From the cell containing the given text, extract its center point as (x, y) coordinate. 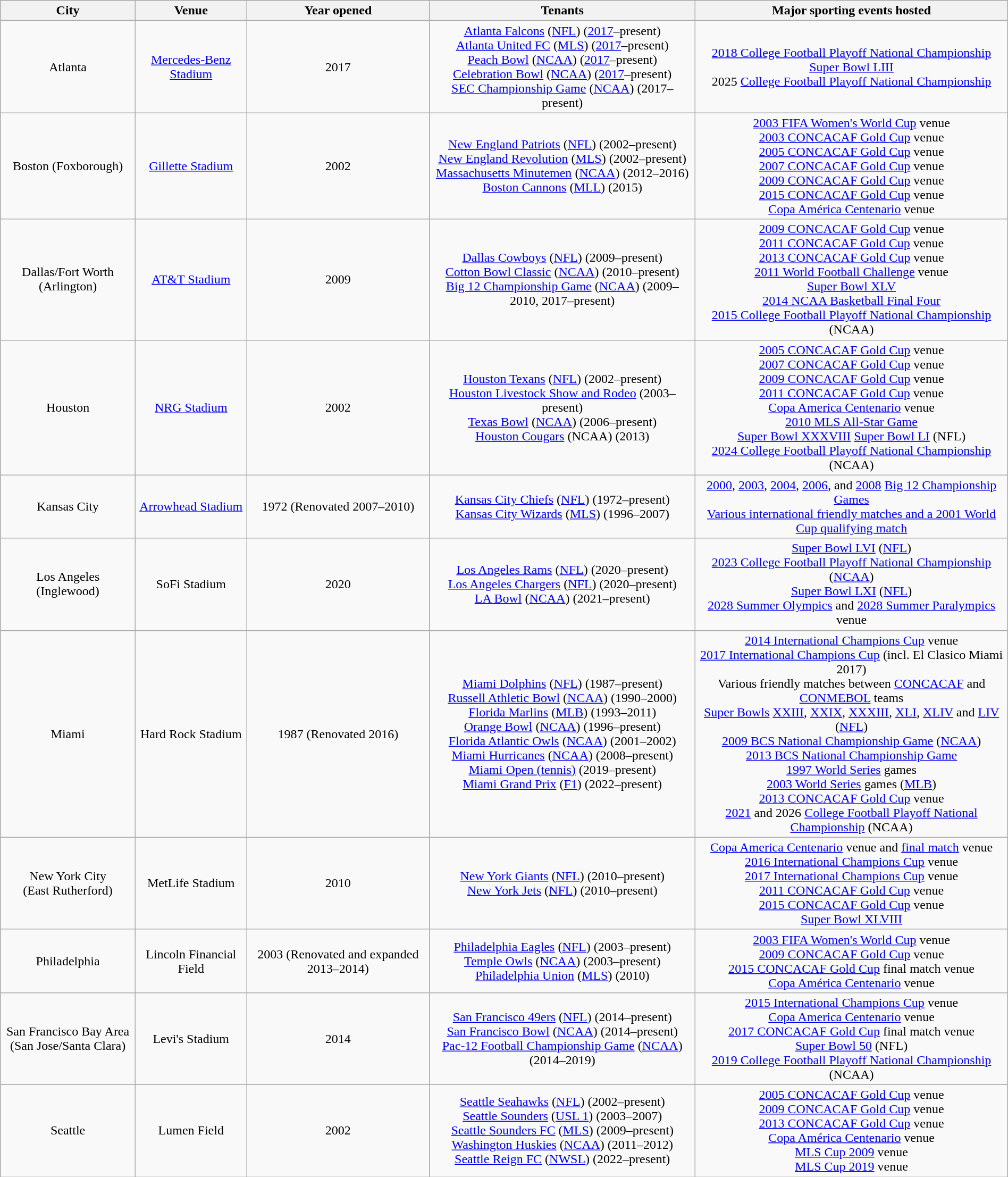
Arrowhead Stadium (191, 506)
2010 (338, 883)
Los Angeles Rams (NFL) (2020–present)Los Angeles Chargers (NFL) (2020–present)LA Bowl (NCAA) (2021–present) (562, 584)
SoFi Stadium (191, 584)
Venue (191, 11)
Dallas Cowboys (NFL) (2009–present)Cotton Bowl Classic (NCAA) (2010–present)Big 12 Championship Game (NCAA) (2009–2010, 2017–present) (562, 280)
2003 FIFA Women's World Cup venue2009 CONCACAF Gold Cup venue2015 CONCACAF Gold Cup final match venueCopa América Centenario venue (852, 961)
Levi's Stadium (191, 1038)
1987 (Renovated 2016) (338, 734)
Miami (68, 734)
Tenants (562, 11)
Hard Rock Stadium (191, 734)
City (68, 11)
Mercedes-Benz Stadium (191, 67)
Dallas/Fort Worth (Arlington) (68, 280)
Lincoln Financial Field (191, 961)
2020 (338, 584)
Seattle (68, 1131)
2018 College Football Playoff National ChampionshipSuper Bowl LIII2025 College Football Playoff National Championship (852, 67)
Kansas City Chiefs (NFL) (1972–present)Kansas City Wizards (MLS) (1996–2007) (562, 506)
AT&T Stadium (191, 280)
Philadelphia (68, 961)
Major sporting events hosted (852, 11)
Gillette Stadium (191, 166)
Boston (Foxborough) (68, 166)
San Francisco Bay Area(San Jose/Santa Clara) (68, 1038)
NRG Stadium (191, 407)
2003 (Renovated and expanded 2013–2014) (338, 961)
Kansas City (68, 506)
New York City(East Rutherford) (68, 883)
Year opened (338, 11)
2014 (338, 1038)
Los Angeles (Inglewood) (68, 584)
New York Giants (NFL) (2010–present)New York Jets (NFL) (2010–present) (562, 883)
Houston (68, 407)
Lumen Field (191, 1131)
2000, 2003, 2004, 2006, and 2008 Big 12 Championship GamesVarious international friendly matches and a 2001 World Cup qualifying match (852, 506)
Atlanta (68, 67)
2009 (338, 280)
Philadelphia Eagles (NFL) (2003–present)Temple Owls (NCAA) (2003–present)Philadelphia Union (MLS) (2010) (562, 961)
San Francisco 49ers (NFL) (2014–present)San Francisco Bowl (NCAA) (2014–present)Pac-12 Football Championship Game (NCAA) (2014–2019) (562, 1038)
Houston Texans (NFL) (2002–present)Houston Livestock Show and Rodeo (2003–present)Texas Bowl (NCAA) (2006–present)Houston Cougars (NCAA) (2013) (562, 407)
1972 (Renovated 2007–2010) (338, 506)
2017 (338, 67)
MetLife Stadium (191, 883)
